Find where the given text appears and provide that cell's center as (X, Y) coordinate. 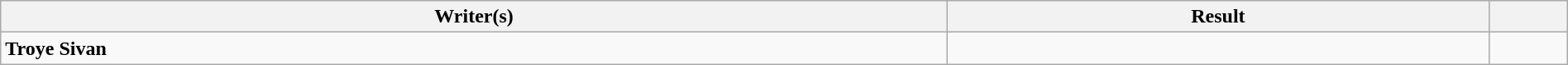
Result (1217, 17)
Troye Sivan (475, 48)
Writer(s) (475, 17)
